Determine the (X, Y) coordinate at the center of the cell enclosing the given text.  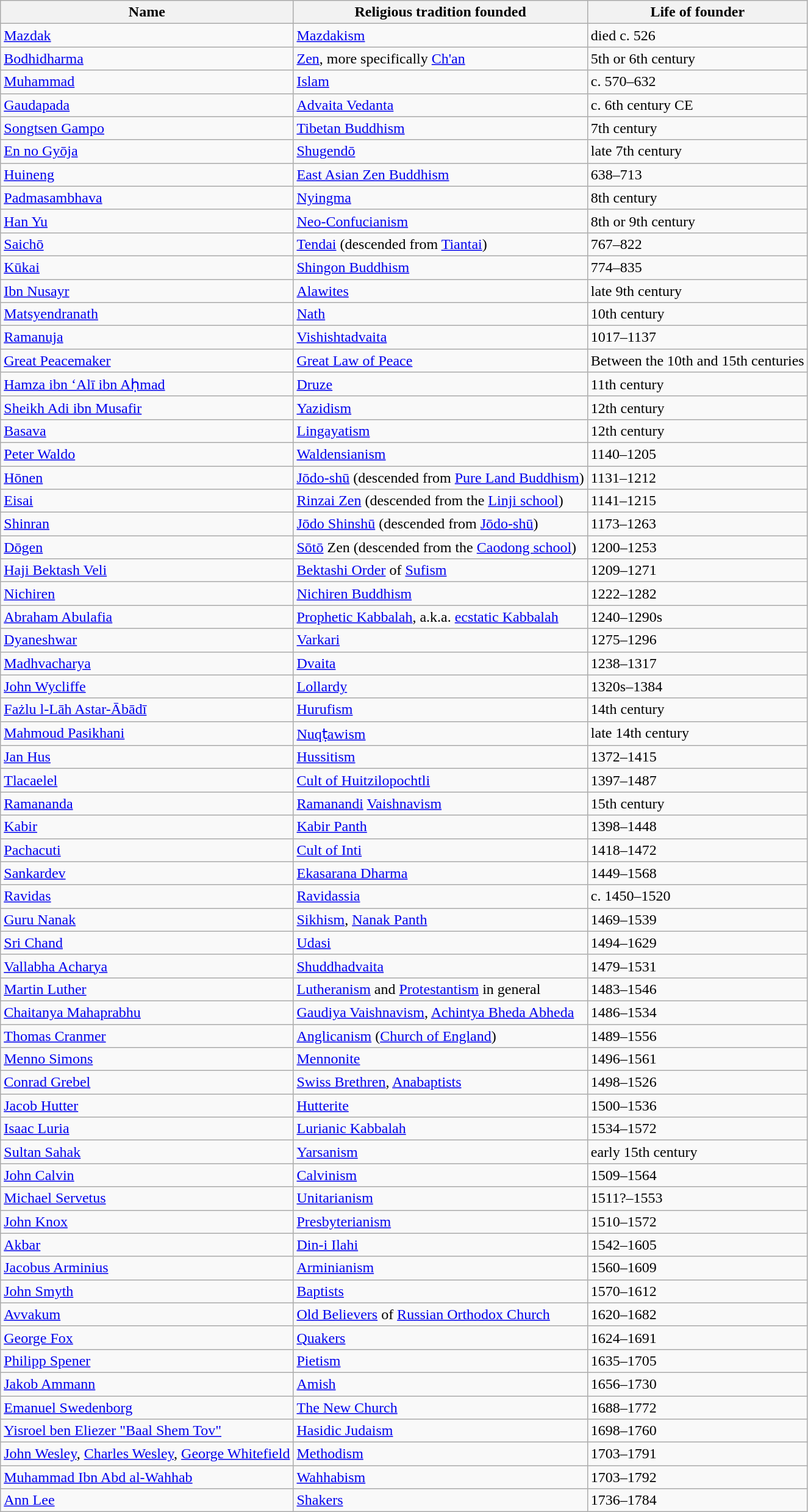
1624–1691 (698, 1337)
Arminianism (440, 1268)
1372–1415 (698, 757)
Great Peacemaker (147, 361)
Conrad Grebel (147, 1082)
1736–1784 (698, 1500)
Gaudiya Vaishnavism, Achintya Bheda Abheda (440, 1012)
Sri Chand (147, 943)
Chaitanya Mahaprabhu (147, 1012)
Udasi (440, 943)
Avvakum (147, 1314)
Lingayatism (440, 431)
Hussitism (440, 757)
Han Yu (147, 221)
Tibetan Buddhism (440, 128)
Jōdo-shū (descended from Pure Land Buddhism) (440, 478)
1656–1730 (698, 1384)
Shuddhadvaita (440, 966)
774–835 (698, 267)
late 14th century (698, 733)
Hamza ibn ‘Alī ibn Aḥmad (147, 384)
Name (147, 12)
Mazdak (147, 35)
1397–1487 (698, 780)
Sikhism, Nanak Panth (440, 920)
John Knox (147, 1222)
Ravidassia (440, 896)
The New Church (440, 1408)
1620–1682 (698, 1314)
Saichō (147, 244)
Menno Simons (147, 1059)
Quakers (440, 1337)
c. 6th century CE (698, 105)
1542–1605 (698, 1245)
En no Gyōja (147, 151)
Martin Luther (147, 989)
Jōdo Shinshū (descended from Jōdo-shū) (440, 524)
John Calvin (147, 1175)
Muhammad Ibn Abd al-Wahhab (147, 1477)
Emanuel Swedenborg (147, 1408)
Alawites (440, 291)
1489–1556 (698, 1035)
1635–1705 (698, 1361)
Cult of Huitzilopochtli (440, 780)
Ramanandi Vaishnavism (440, 804)
Jakob Ammann (147, 1384)
1486–1534 (698, 1012)
late 7th century (698, 151)
Hasidic Judaism (440, 1431)
Eisai (147, 501)
Huineng (147, 175)
George Fox (147, 1337)
Hutterite (440, 1106)
Methodism (440, 1454)
Waldensianism (440, 454)
Din-i Ilahi (440, 1245)
Kabir Panth (440, 827)
Yarsanism (440, 1152)
1449–1568 (698, 873)
Unitarianism (440, 1198)
Ravidas (147, 896)
Basava (147, 431)
Gaudapada (147, 105)
Mahmoud Pasikhani (147, 733)
1498–1526 (698, 1082)
Shakers (440, 1500)
1017–1137 (698, 337)
Presbyterianism (440, 1222)
Nichiren (147, 594)
Ramanuja (147, 337)
Ibn Nusayr (147, 291)
1131–1212 (698, 478)
East Asian Zen Buddhism (440, 175)
1200–1253 (698, 547)
1275–1296 (698, 640)
Madhvacharya (147, 663)
Shinran (147, 524)
1222–1282 (698, 594)
Hurufism (440, 710)
Dōgen (147, 547)
Vishishtadvaita (440, 337)
Nyingma (440, 198)
Amish (440, 1384)
Pietism (440, 1361)
Ekasarana Dharma (440, 873)
Jan Hus (147, 757)
Kūkai (147, 267)
Yazidism (440, 408)
1141–1215 (698, 501)
Thomas Cranmer (147, 1035)
Sultan Sahak (147, 1152)
c. 1450–1520 (698, 896)
Nuqṭawism (440, 733)
11th century (698, 384)
Haji Bektash Veli (147, 571)
Jacob Hutter (147, 1106)
Vallabha Acharya (147, 966)
Shugendō (440, 151)
1483–1546 (698, 989)
Matsyendranath (147, 314)
Nichiren Buddhism (440, 594)
15th century (698, 804)
Fażlu l-Lāh Astar-Ābādī (147, 710)
1398–1448 (698, 827)
8th century (698, 198)
10th century (698, 314)
1510–1572 (698, 1222)
1560–1609 (698, 1268)
Nath (440, 314)
Advaita Vedanta (440, 105)
Akbar (147, 1245)
1238–1317 (698, 663)
Life of founder (698, 12)
Dyaneshwar (147, 640)
Prophetic Kabbalah, a.k.a. ecstatic Kabbalah (440, 617)
Neo-Confucianism (440, 221)
Islam (440, 82)
1418–1472 (698, 850)
Tlacaelel (147, 780)
Pachacuti (147, 850)
Old Believers of Russian Orthodox Church (440, 1314)
Varkari (440, 640)
died c. 526 (698, 35)
Muhammad (147, 82)
Abraham Abulafia (147, 617)
Rinzai Zen (descended from the Linji school) (440, 501)
638–713 (698, 175)
c. 570–632 (698, 82)
Sankardev (147, 873)
Mennonite (440, 1059)
Anglicanism (Church of England) (440, 1035)
Shingon Buddhism (440, 267)
1140–1205 (698, 454)
Philipp Spener (147, 1361)
Sheikh Adi ibn Musafir (147, 408)
5th or 6th century (698, 59)
early 15th century (698, 1152)
1698–1760 (698, 1431)
Guru Nanak (147, 920)
Calvinism (440, 1175)
Ramananda (147, 804)
Sōtō Zen (descended from the Caodong school) (440, 547)
Isaac Luria (147, 1129)
Lutheranism and Protestantism in general (440, 989)
Great Law of Peace (440, 361)
Songtsen Gampo (147, 128)
Religious tradition founded (440, 12)
Yisroel ben Eliezer "Baal Shem Tov" (147, 1431)
Zen, more specifically Ch'an (440, 59)
Lurianic Kabbalah (440, 1129)
7th century (698, 128)
1688–1772 (698, 1408)
Bektashi Order of Sufism (440, 571)
1320s–1384 (698, 686)
John Wycliffe (147, 686)
Bodhidharma (147, 59)
14th century (698, 710)
late 9th century (698, 291)
1496–1561 (698, 1059)
Mazdakism (440, 35)
1703–1792 (698, 1477)
1570–1612 (698, 1291)
Ann Lee (147, 1500)
Wahhabism (440, 1477)
Cult of Inti (440, 850)
John Smyth (147, 1291)
John Wesley, Charles Wesley, George Whitefield (147, 1454)
Baptists (440, 1291)
1209–1271 (698, 571)
767–822 (698, 244)
Kabir (147, 827)
1494–1629 (698, 943)
1500–1536 (698, 1106)
Swiss Brethren, Anabaptists (440, 1082)
Michael Servetus (147, 1198)
8th or 9th century (698, 221)
1173–1263 (698, 524)
Tendai (descended from Tiantai) (440, 244)
1479–1531 (698, 966)
Between the 10th and 15th centuries (698, 361)
1703–1791 (698, 1454)
Dvaita (440, 663)
Druze (440, 384)
1240–1290s (698, 617)
1534–1572 (698, 1129)
1469–1539 (698, 920)
Padmasambhava (147, 198)
Hōnen (147, 478)
Lollardy (440, 686)
Jacobus Arminius (147, 1268)
Peter Waldo (147, 454)
1509–1564 (698, 1175)
1511?–1553 (698, 1198)
